Determine the (X, Y) coordinate at the center of the cell enclosing the given text.  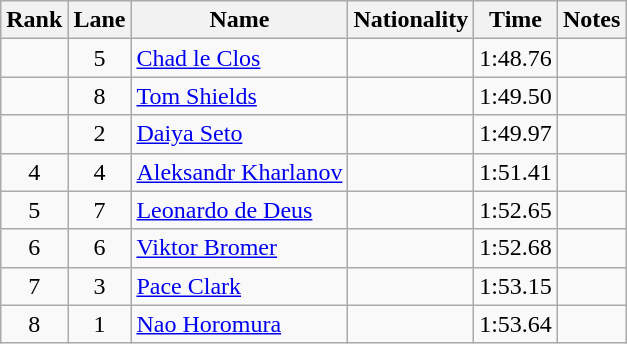
Time (516, 20)
Name (240, 20)
Lane (100, 20)
Viktor Bromer (240, 248)
Pace Clark (240, 286)
2 (100, 134)
1:53.15 (516, 286)
1 (100, 324)
Nationality (411, 20)
Rank (34, 20)
Daiya Seto (240, 134)
1:53.64 (516, 324)
Aleksandr Kharlanov (240, 172)
1:48.76 (516, 58)
1:52.68 (516, 248)
Nao Horomura (240, 324)
1:49.50 (516, 96)
1:52.65 (516, 210)
Notes (591, 20)
1:51.41 (516, 172)
1:49.97 (516, 134)
Tom Shields (240, 96)
Chad le Clos (240, 58)
3 (100, 286)
Leonardo de Deus (240, 210)
